Scan for the cell matching the given text and deliver its [X, Y] coordinate at center. 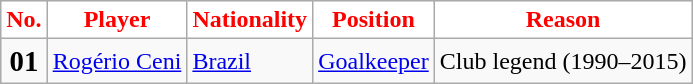
Reason [563, 20]
Brazil [250, 61]
Player [117, 20]
Position [374, 20]
No. [24, 20]
Club legend (1990–2015) [563, 61]
Rogério Ceni [117, 61]
01 [24, 61]
Nationality [250, 20]
Goalkeeper [374, 61]
